Output the (x, y) coordinate of the center of the cell containing the given text.  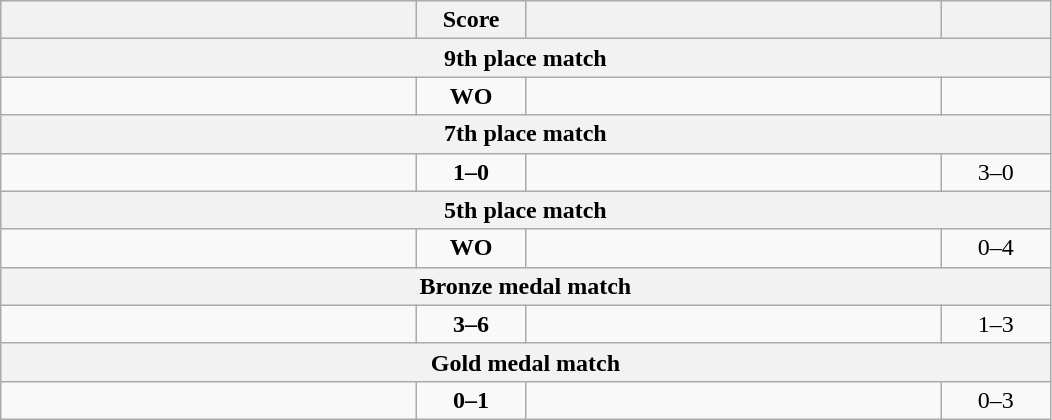
Score (472, 20)
Bronze medal match (526, 286)
0–3 (996, 400)
0–4 (996, 248)
5th place match (526, 210)
7th place match (526, 134)
1–0 (472, 172)
3–0 (996, 172)
9th place match (526, 58)
Gold medal match (526, 362)
1–3 (996, 324)
3–6 (472, 324)
0–1 (472, 400)
